Locate the cell with the specified text and output its (X, Y) center coordinate. 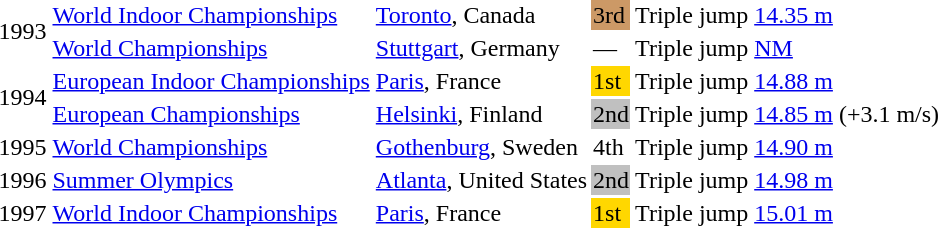
Helsinki, Finland (481, 114)
Gothenburg, Sweden (481, 147)
Atlanta, United States (481, 180)
— (612, 48)
Toronto, Canada (481, 15)
14.98 m (794, 180)
Summer Olympics (211, 180)
4th (612, 147)
European Championships (211, 114)
14.88 m (794, 81)
15.01 m (794, 213)
European Indoor Championships (211, 81)
14.85 m (794, 114)
Stuttgart, Germany (481, 48)
3rd (612, 15)
NM (794, 48)
14.90 m (794, 147)
14.35 m (794, 15)
